Extract the (x, y) coordinate from the center of the cell holding the provided text.  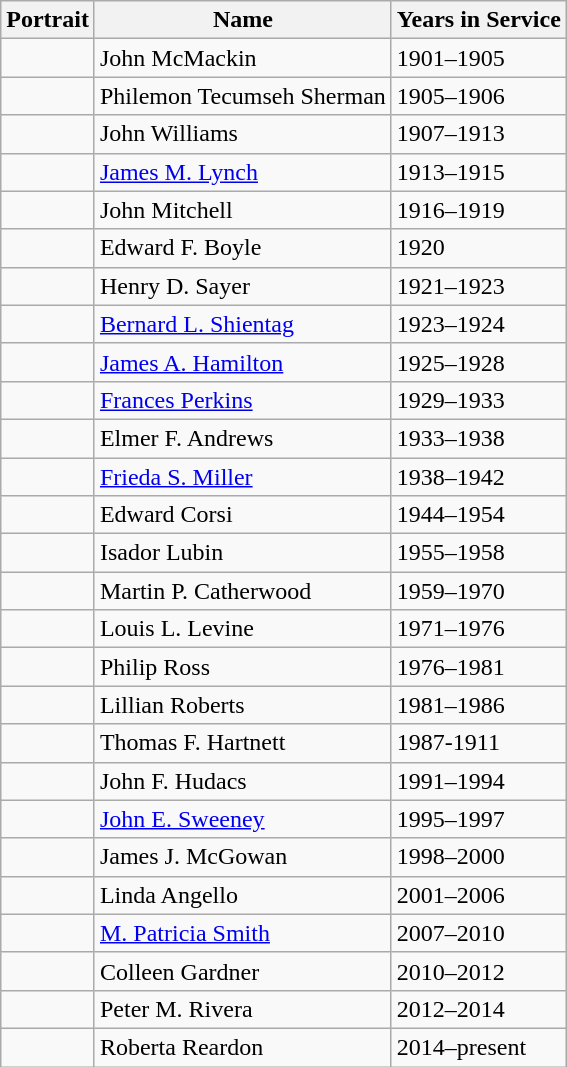
1944–1954 (478, 515)
1998–2000 (478, 857)
John Williams (242, 134)
James A. Hamilton (242, 362)
1995–1997 (478, 819)
Thomas F. Hartnett (242, 743)
John McMackin (242, 58)
John E. Sweeney (242, 819)
2007–2010 (478, 933)
2012–2014 (478, 1009)
Years in Service (478, 20)
Roberta Reardon (242, 1047)
1929–1933 (478, 400)
Isador Lubin (242, 553)
1916–1919 (478, 210)
1976–1981 (478, 667)
Frieda S. Miller (242, 477)
Philip Ross (242, 667)
Bernard L. Shientag (242, 324)
Elmer F. Andrews (242, 438)
Portrait (48, 20)
Philemon Tecumseh Sherman (242, 96)
1907–1913 (478, 134)
John Mitchell (242, 210)
1971–1976 (478, 629)
Colleen Gardner (242, 971)
Lillian Roberts (242, 705)
1905–1906 (478, 96)
1901–1905 (478, 58)
2014–present (478, 1047)
Edward F. Boyle (242, 248)
1959–1970 (478, 591)
Name (242, 20)
Edward Corsi (242, 515)
Linda Angello (242, 895)
2010–2012 (478, 971)
Peter M. Rivera (242, 1009)
James J. McGowan (242, 857)
John F. Hudacs (242, 781)
1987-1911 (478, 743)
1938–1942 (478, 477)
1981–1986 (478, 705)
Martin P. Catherwood (242, 591)
James M. Lynch (242, 172)
Frances Perkins (242, 400)
1913–1915 (478, 172)
1955–1958 (478, 553)
1923–1924 (478, 324)
1920 (478, 248)
1991–1994 (478, 781)
Henry D. Sayer (242, 286)
M. Patricia Smith (242, 933)
1933–1938 (478, 438)
1925–1928 (478, 362)
2001–2006 (478, 895)
Louis L. Levine (242, 629)
1921–1923 (478, 286)
